Identify which cell holds the provided text, then report its (x, y) central coordinate. 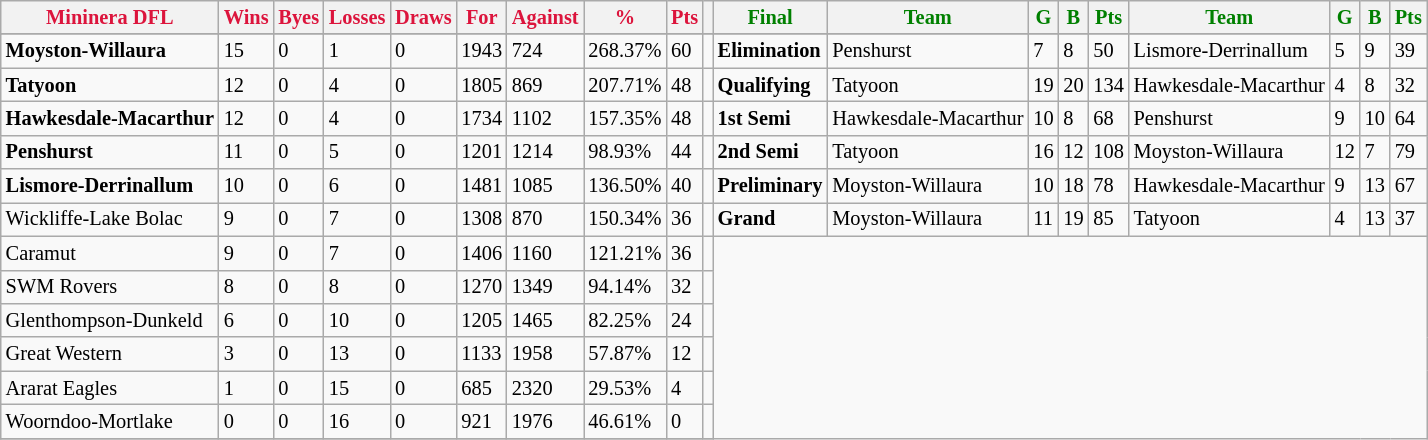
724 (546, 51)
67 (1408, 186)
For (482, 17)
Mininera DFL (110, 17)
% (626, 17)
39 (1408, 51)
24 (684, 320)
1481 (482, 186)
Qualifying (770, 85)
1976 (546, 421)
869 (546, 85)
64 (1408, 118)
108 (1108, 152)
1349 (546, 287)
Wickliffe-Lake Bolac (110, 219)
98.93% (626, 152)
94.14% (626, 287)
Wins (246, 17)
Glenthompson-Dunkeld (110, 320)
1406 (482, 253)
136.50% (626, 186)
Great Western (110, 354)
40 (684, 186)
121.21% (626, 253)
3 (246, 354)
Against (546, 17)
1160 (546, 253)
268.37% (626, 51)
1133 (482, 354)
60 (684, 51)
1085 (546, 186)
29.53% (626, 388)
1270 (482, 287)
SWM Rovers (110, 287)
46.61% (626, 421)
870 (546, 219)
2320 (546, 388)
1805 (482, 85)
37 (1408, 219)
1201 (482, 152)
1958 (546, 354)
1308 (482, 219)
Grand (770, 219)
Draws (423, 17)
Final (770, 17)
Byes (298, 17)
82.25% (626, 320)
2nd Semi (770, 152)
1st Semi (770, 118)
150.34% (626, 219)
Ararat Eagles (110, 388)
134 (1108, 85)
Caramut (110, 253)
1214 (546, 152)
Preliminary (770, 186)
207.71% (626, 85)
50 (1108, 51)
1205 (482, 320)
685 (482, 388)
921 (482, 421)
1102 (546, 118)
57.87% (626, 354)
157.35% (626, 118)
1734 (482, 118)
85 (1108, 219)
20 (1073, 85)
78 (1108, 186)
44 (684, 152)
18 (1073, 186)
1943 (482, 51)
1465 (546, 320)
Losses (357, 17)
Elimination (770, 51)
79 (1408, 152)
Woorndoo-Mortlake (110, 421)
68 (1108, 118)
